Search for the cell housing the specified text and yield its (x, y) center coordinate. 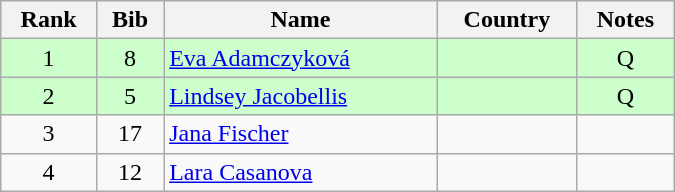
Rank (49, 20)
Jana Fischer (300, 134)
Lindsey Jacobellis (300, 96)
Bib (130, 20)
Notes (626, 20)
3 (49, 134)
Eva Adamczyková (300, 58)
4 (49, 172)
Country (506, 20)
1 (49, 58)
2 (49, 96)
Name (300, 20)
17 (130, 134)
8 (130, 58)
5 (130, 96)
Lara Casanova (300, 172)
12 (130, 172)
